Return the (x, y) coordinate for the center point of the cell that contains the specified text.  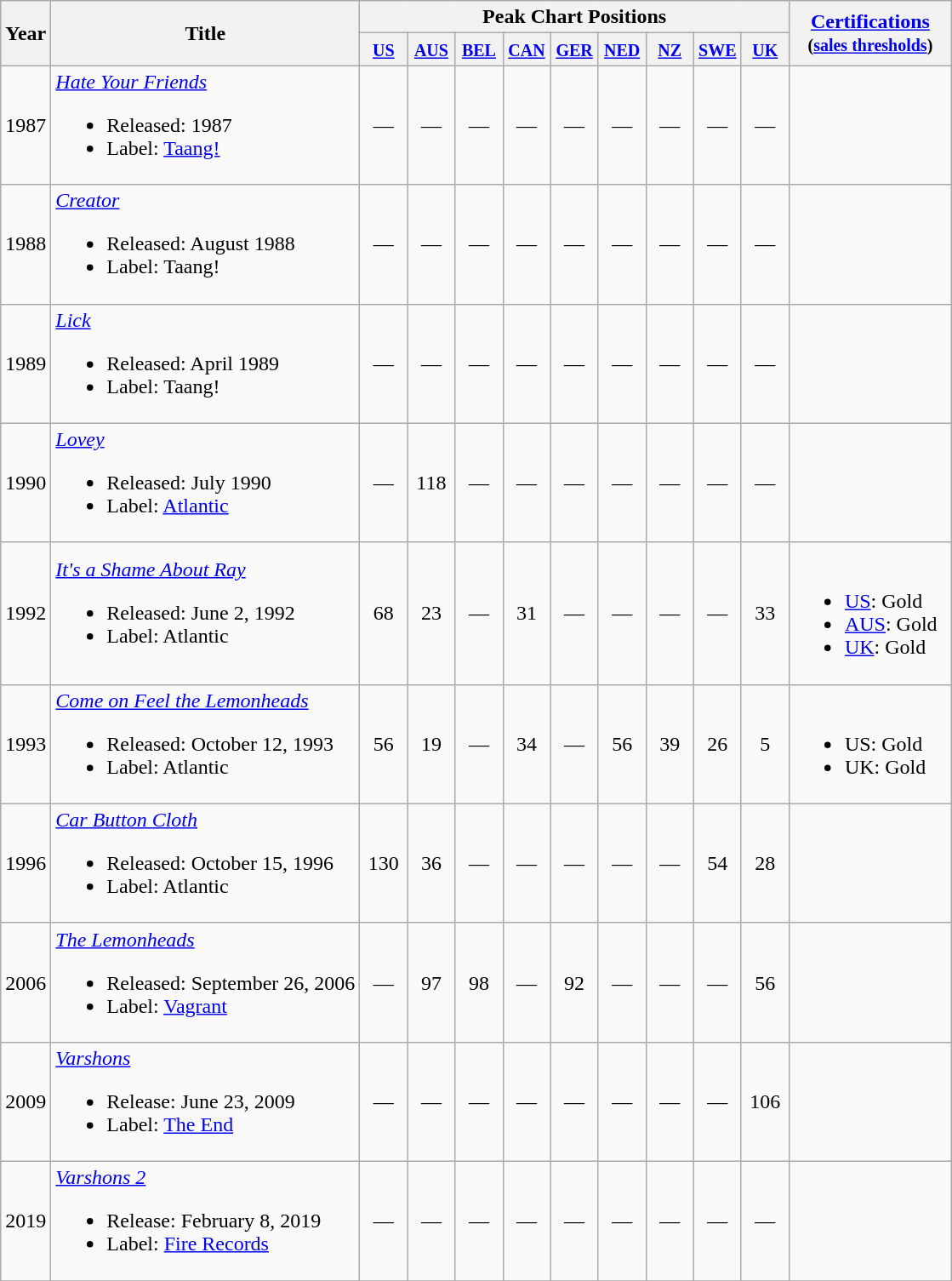
1996 (26, 863)
US: Gold UK: Gold (869, 744)
2019 (26, 1221)
1992 (26, 613)
BEL (479, 49)
NED (622, 49)
Come on Feel the LemonheadsReleased: October 12, 1993Label: Atlantic (206, 744)
23 (431, 613)
106 (765, 1101)
5 (765, 744)
US: Gold AUS: Gold UK: Gold (869, 613)
2009 (26, 1101)
26 (717, 744)
31 (527, 613)
19 (431, 744)
68 (384, 613)
It's a Shame About RayReleased: June 2, 1992Label: Atlantic (206, 613)
118 (431, 483)
28 (765, 863)
VarshonsRelease: June 23, 2009Label: The End (206, 1101)
Car Button ClothReleased: October 15, 1996Label: Atlantic (206, 863)
2006 (26, 982)
39 (670, 744)
US (384, 49)
33 (765, 613)
Title (206, 33)
97 (431, 982)
CreatorReleased: August 1988Label: Taang! (206, 244)
AUS (431, 49)
34 (527, 744)
Hate Your FriendsReleased: 1987Label: Taang! (206, 125)
1988 (26, 244)
130 (384, 863)
1987 (26, 125)
54 (717, 863)
98 (479, 982)
NZ (670, 49)
UK (765, 49)
92 (574, 982)
Certifications(sales thresholds) (869, 33)
The LemonheadsReleased: September 26, 2006Label: Vagrant (206, 982)
1993 (26, 744)
GER (574, 49)
LoveyReleased: July 1990Label: Atlantic (206, 483)
Peak Chart Positions (575, 17)
LickReleased: April 1989Label: Taang! (206, 363)
Year (26, 33)
Varshons 2Release: February 8, 2019Label: Fire Records (206, 1221)
36 (431, 863)
CAN (527, 49)
1989 (26, 363)
1990 (26, 483)
SWE (717, 49)
